Determine the (X, Y) coordinate at the center of the cell enclosing the given text.  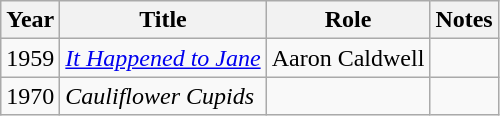
Cauliflower Cupids (163, 96)
Notes (464, 20)
Aaron Caldwell (348, 58)
Role (348, 20)
Year (30, 20)
1959 (30, 58)
1970 (30, 96)
It Happened to Jane (163, 58)
Title (163, 20)
